Extract the [x, y] coordinate from the center of the cell holding the provided text.  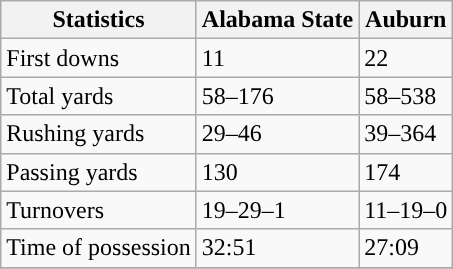
Rushing yards [99, 134]
58–538 [406, 96]
19–29–1 [277, 210]
22 [406, 58]
27:09 [406, 248]
58–176 [277, 96]
First downs [99, 58]
130 [277, 172]
Total yards [99, 96]
32:51 [277, 248]
Auburn [406, 20]
Statistics [99, 20]
11–19–0 [406, 210]
Turnovers [99, 210]
Passing yards [99, 172]
11 [277, 58]
29–46 [277, 134]
Time of possession [99, 248]
Alabama State [277, 20]
174 [406, 172]
39–364 [406, 134]
